Capture the cell that displays the provided text and extract its [X, Y] central coordinate. 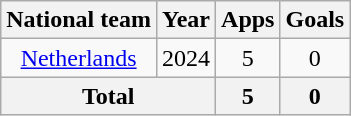
Year [186, 20]
Apps [248, 20]
Total [108, 96]
National team [79, 20]
Goals [315, 20]
2024 [186, 58]
Netherlands [79, 58]
